Search for the cell housing the specified text and yield its (x, y) center coordinate. 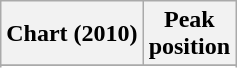
Chart (2010) (72, 34)
Peakposition (189, 34)
